From the cell containing the given text, extract its center point as [X, Y] coordinate. 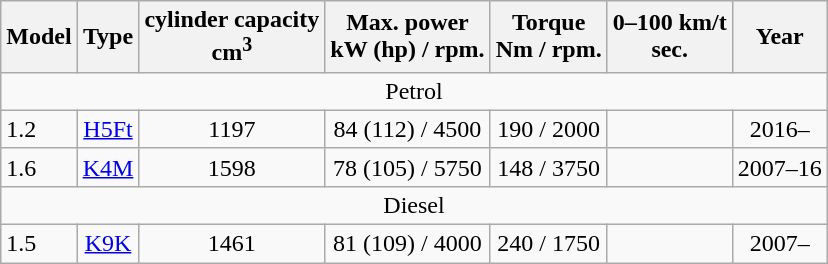
2007–16 [780, 167]
H5Ft [108, 129]
1197 [232, 129]
84 (112) / 4500 [408, 129]
Model [39, 37]
Max. power kW (hp) / rpm. [408, 37]
Diesel [414, 205]
1.6 [39, 167]
1461 [232, 244]
K9K [108, 244]
0–100 km/tsec. [670, 37]
1.5 [39, 244]
Torque Nm / rpm. [548, 37]
2007– [780, 244]
1598 [232, 167]
148 / 3750 [548, 167]
78 (105) / 5750 [408, 167]
Petrol [414, 91]
81 (109) / 4000 [408, 244]
1.2 [39, 129]
2016– [780, 129]
K4M [108, 167]
190 / 2000 [548, 129]
cylinder capacitycm3 [232, 37]
240 / 1750 [548, 244]
Year [780, 37]
Type [108, 37]
